From the cell containing the given text, extract its center point as (x, y) coordinate. 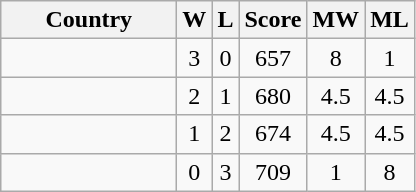
680 (273, 96)
L (226, 20)
MW (336, 20)
W (194, 20)
709 (273, 172)
Score (273, 20)
657 (273, 58)
Country (89, 20)
674 (273, 134)
ML (390, 20)
